Capture the cell that displays the provided text and extract its (x, y) central coordinate. 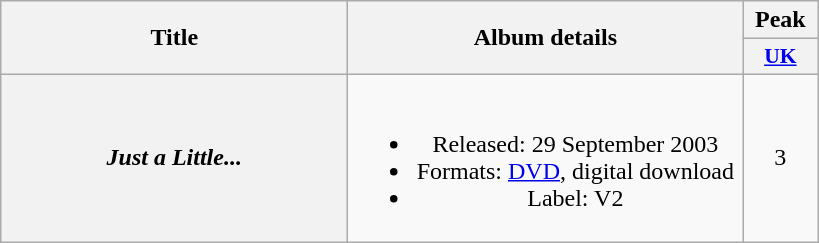
Released: 29 September 2003Formats: DVD, digital downloadLabel: V2 (546, 158)
Title (174, 38)
Peak (780, 20)
Album details (546, 38)
UK (780, 57)
3 (780, 158)
Just a Little... (174, 158)
